For the text-containing cell, return its midpoint in (x, y) coordinate format. 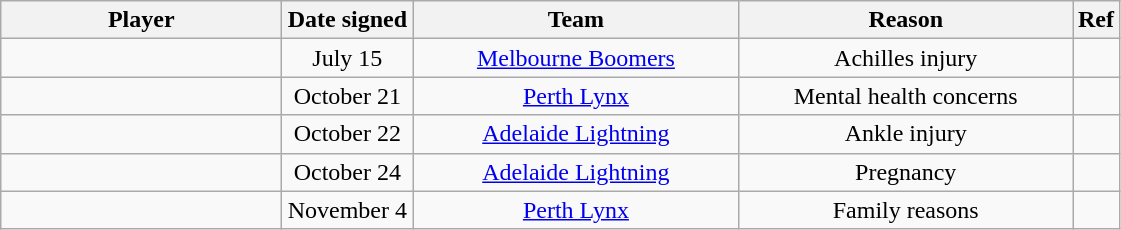
Pregnancy (906, 172)
Melbourne Boomers (576, 58)
Date signed (348, 20)
October 21 (348, 96)
Achilles injury (906, 58)
Ref (1096, 20)
Ankle injury (906, 134)
Family reasons (906, 210)
Mental health concerns (906, 96)
July 15 (348, 58)
November 4 (348, 210)
October 22 (348, 134)
October 24 (348, 172)
Player (142, 20)
Team (576, 20)
Reason (906, 20)
